Extract the [x, y] coordinate from the center of the cell holding the provided text.  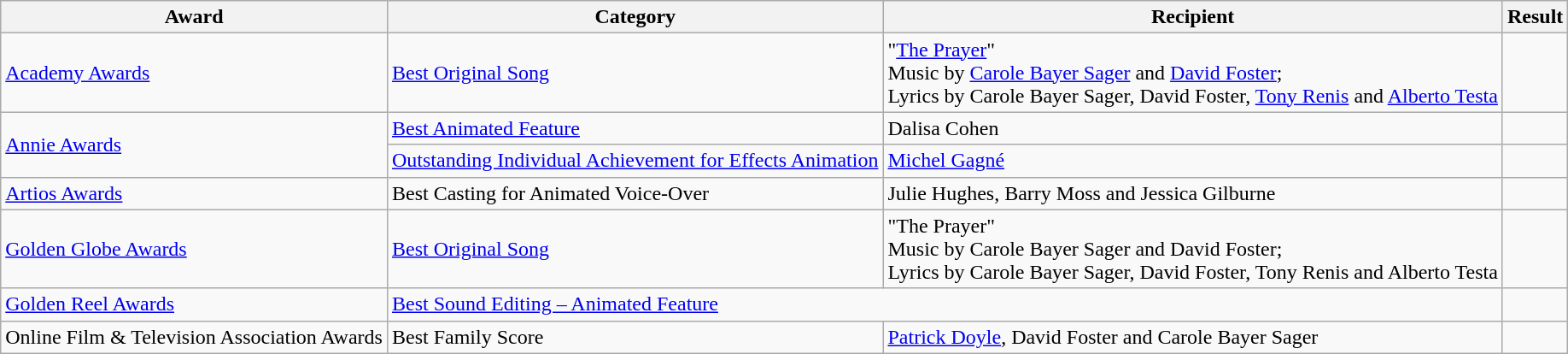
Award [195, 17]
Golden Globe Awards [195, 249]
Category [635, 17]
Michel Gagné [1192, 161]
Patrick Doyle, David Foster and Carole Bayer Sager [1192, 337]
Julie Hughes, Barry Moss and Jessica Gilburne [1192, 193]
Best Sound Editing – Animated Feature [945, 304]
Academy Awards [195, 73]
Golden Reel Awards [195, 304]
Best Family Score [635, 337]
Outstanding Individual Achievement for Effects Animation [635, 161]
Recipient [1192, 17]
Best Casting for Animated Voice-Over [635, 193]
Artios Awards [195, 193]
Best Animated Feature [635, 128]
Online Film & Television Association Awards [195, 337]
Annie Awards [195, 145]
Result [1535, 17]
Dalisa Cohen [1192, 128]
